Capture the cell that displays the provided text and extract its [x, y] central coordinate. 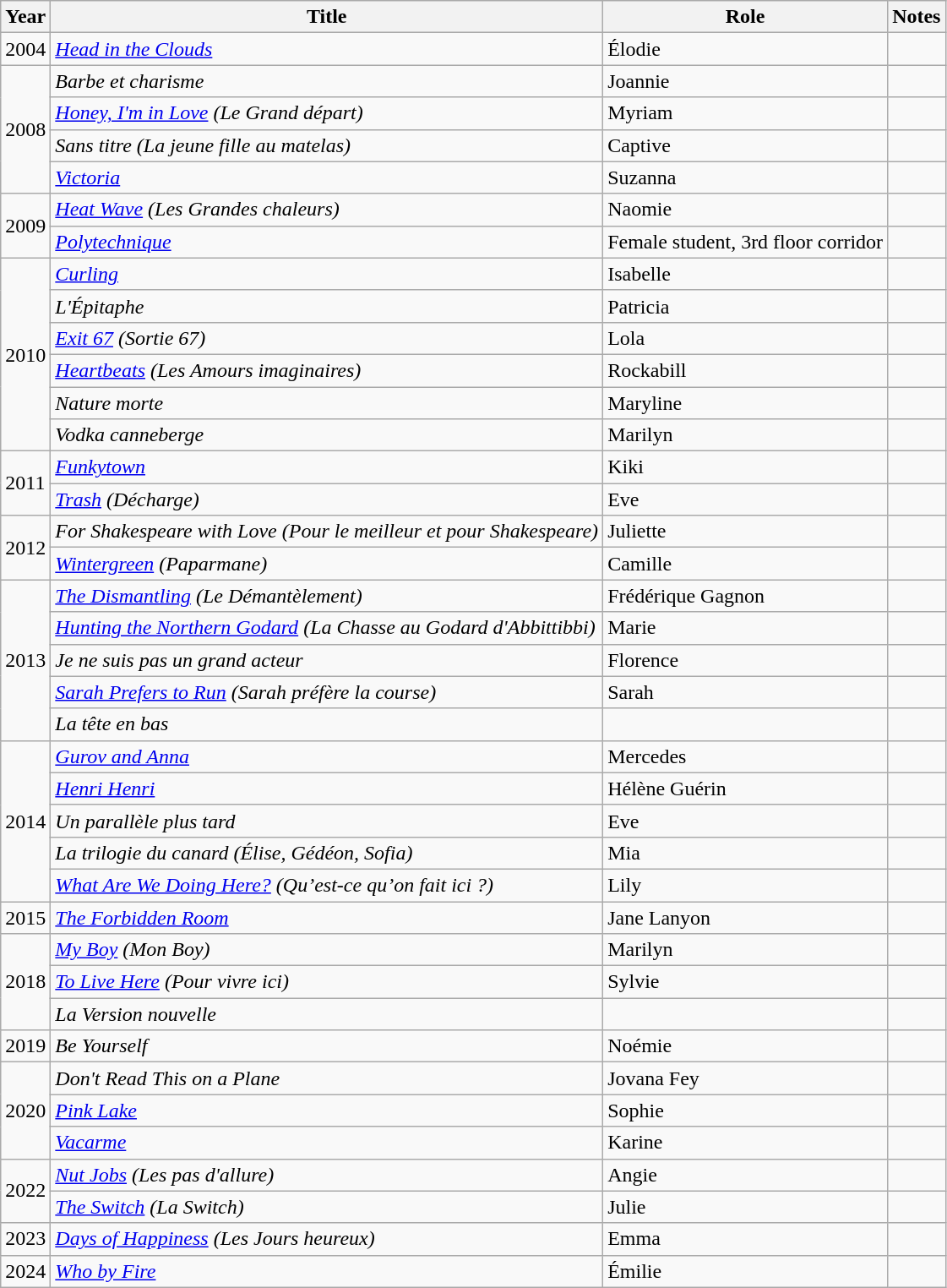
Marie [745, 628]
Joannie [745, 81]
Honey, I'm in Love (Le Grand départ) [327, 113]
Emma [745, 1239]
2024 [25, 1271]
Maryline [745, 403]
Élodie [745, 49]
Sarah [745, 692]
Juliette [745, 532]
Kiki [745, 467]
La trilogie du canard (Élise, Gédéon, Sofia) [327, 853]
To Live Here (Pour vivre ici) [327, 982]
Lola [745, 338]
2023 [25, 1239]
2008 [25, 129]
Rockabill [745, 370]
Mia [745, 853]
Days of Happiness (Les Jours heureux) [327, 1239]
Jane Lanyon [745, 917]
Head in the Clouds [327, 49]
L'Épitaphe [327, 306]
Naomie [745, 210]
Polytechnique [327, 242]
Sarah Prefers to Run (Sarah préfère la course) [327, 692]
Don't Read This on a Plane [327, 1078]
Trash (Décharge) [327, 499]
Sans titre (La jeune fille au matelas) [327, 145]
Exit 67 (Sortie 67) [327, 338]
Julie [745, 1207]
Be Yourself [327, 1046]
Gurov and Anna [327, 756]
For Shakespeare with Love (Pour le meilleur et pour Shakespeare) [327, 532]
Myriam [745, 113]
Angie [745, 1175]
Heat Wave (Les Grandes chaleurs) [327, 210]
Wintergreen (Paparmane) [327, 564]
Isabelle [745, 274]
Suzanna [745, 177]
Hunting the Northern Godard (La Chasse au Godard d'Abbittibbi) [327, 628]
Frédérique Gagnon [745, 596]
Nut Jobs (Les pas d'allure) [327, 1175]
Florence [745, 660]
What Are We Doing Here? (Qu’est-ce qu’on fait ici ?) [327, 885]
Notes [917, 17]
Heartbeats (Les Amours imaginaires) [327, 370]
2022 [25, 1191]
Year [25, 17]
Karine [745, 1143]
Female student, 3rd floor corridor [745, 242]
Émilie [745, 1271]
Title [327, 17]
The Forbidden Room [327, 917]
Nature morte [327, 403]
2019 [25, 1046]
My Boy (Mon Boy) [327, 950]
Pink Lake [327, 1111]
2011 [25, 483]
Vodka canneberge [327, 435]
2020 [25, 1111]
2012 [25, 548]
The Switch (La Switch) [327, 1207]
2009 [25, 226]
La tête en bas [327, 724]
Sylvie [745, 982]
Role [745, 17]
Barbe et charisme [327, 81]
Camille [745, 564]
Sophie [745, 1111]
Hélène Guérin [745, 789]
La Version nouvelle [327, 1014]
Henri Henri [327, 789]
Un parallèle plus tard [327, 821]
2014 [25, 821]
2004 [25, 49]
Curling [327, 274]
Captive [745, 145]
2018 [25, 982]
Patricia [745, 306]
Victoria [327, 177]
Vacarme [327, 1143]
2013 [25, 660]
Jovana Fey [745, 1078]
Funkytown [327, 467]
The Dismantling (Le Démantèlement) [327, 596]
2015 [25, 917]
Who by Fire [327, 1271]
Lily [745, 885]
2010 [25, 354]
Je ne suis pas un grand acteur [327, 660]
Noémie [745, 1046]
Mercedes [745, 756]
